Scan for the cell matching the given text and deliver its [x, y] coordinate at center. 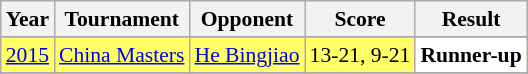
Year [28, 19]
13-21, 9-21 [360, 55]
China Masters [122, 55]
He Bingjiao [246, 55]
Runner-up [470, 55]
Opponent [246, 19]
Tournament [122, 19]
2015 [28, 55]
Result [470, 19]
Score [360, 19]
